From the cell containing the given text, extract its center point as [x, y] coordinate. 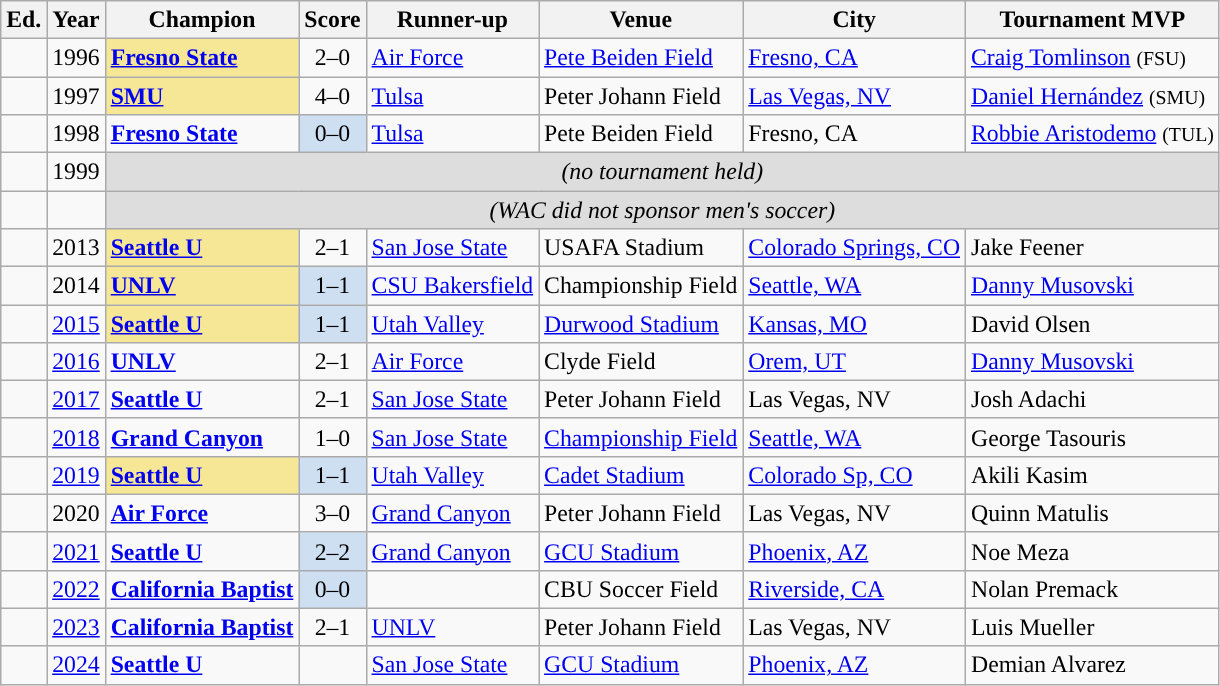
CBU Soccer Field [641, 589]
2024 [76, 665]
Riverside, CA [854, 589]
Tournament MVP [1093, 20]
USAFA Stadium [641, 247]
2021 [76, 551]
2014 [76, 285]
Craig Tomlinson (FSU) [1093, 58]
SMU [202, 96]
1996 [76, 58]
(no tournament held) [662, 171]
Cadet Stadium [641, 475]
Runner-up [452, 20]
Akili Kasim [1093, 475]
Nolan Premack [1093, 589]
George Tasouris [1093, 437]
Venue [641, 20]
Ed. [24, 20]
2022 [76, 589]
Year [76, 20]
2019 [76, 475]
CSU Bakersfield [452, 285]
2020 [76, 513]
2015 [76, 323]
1998 [76, 133]
3–0 [332, 513]
Clyde Field [641, 361]
1999 [76, 171]
1–0 [332, 437]
Daniel Hernández (SMU) [1093, 96]
1997 [76, 96]
Noe Meza [1093, 551]
City [854, 20]
Durwood Stadium [641, 323]
2018 [76, 437]
Kansas, MO [854, 323]
Quinn Matulis [1093, 513]
Colorado Sp, CO [854, 475]
2–2 [332, 551]
Champion [202, 20]
Jake Feener [1093, 247]
2016 [76, 361]
Colorado Springs, CO [854, 247]
Score [332, 20]
2017 [76, 399]
Luis Mueller [1093, 627]
4–0 [332, 96]
2013 [76, 247]
Robbie Aristodemo (TUL) [1093, 133]
Josh Adachi [1093, 399]
Orem, UT [854, 361]
(WAC did not sponsor men's soccer) [662, 209]
2–0 [332, 58]
2023 [76, 627]
David Olsen [1093, 323]
Demian Alvarez [1093, 665]
